Pinpoint the cell where the given text exists, returning its [x, y] midpoint coordinate. 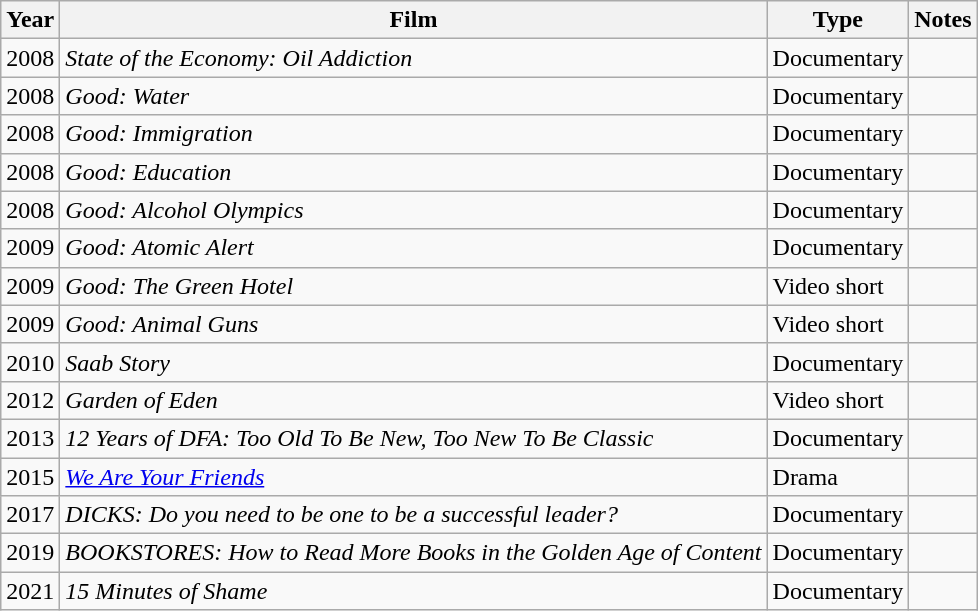
State of the Economy: Oil Addiction [414, 58]
Type [838, 20]
2017 [30, 515]
Good: Animal Guns [414, 324]
2010 [30, 362]
Saab Story [414, 362]
Notes [943, 20]
2019 [30, 553]
Good: Education [414, 172]
12 Years of DFA: Too Old To Be New, Too New To Be Classic [414, 438]
DICKS: Do you need to be one to be a successful leader? [414, 515]
2013 [30, 438]
2021 [30, 591]
Good: Immigration [414, 134]
2015 [30, 477]
Film [414, 20]
Year [30, 20]
BOOKSTORES: How to Read More Books in the Golden Age of Content [414, 553]
Good: Alcohol Olympics [414, 210]
Drama [838, 477]
Good: Water [414, 96]
Good: Atomic Alert [414, 248]
Good: The Green Hotel [414, 286]
Garden of Eden [414, 400]
2012 [30, 400]
15 Minutes of Shame [414, 591]
We Are Your Friends [414, 477]
